Provide the (X, Y) coordinate of the cell's center where the given text is located.  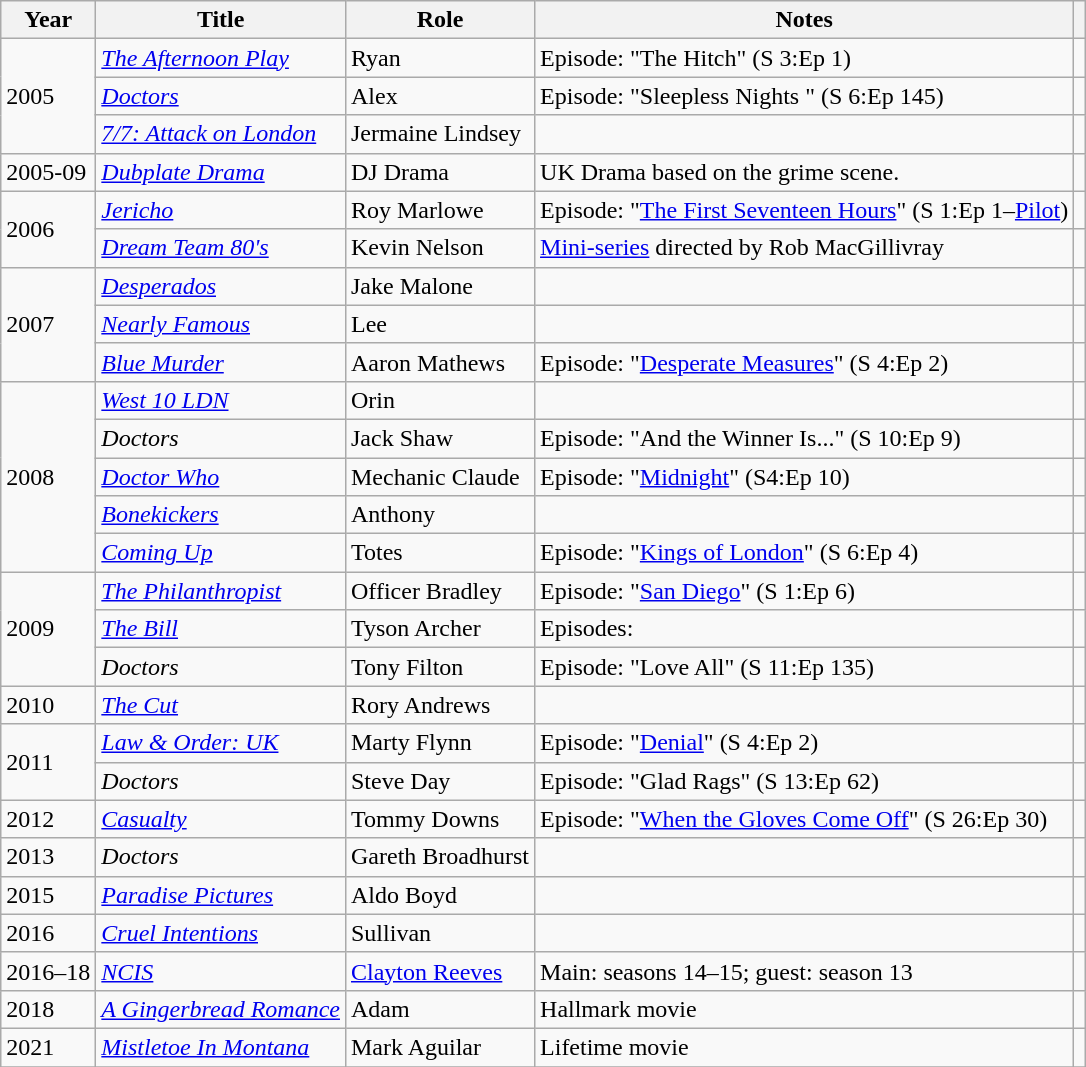
Paradise Pictures (221, 895)
Blue Murder (221, 362)
Jake Malone (440, 286)
Episode: "San Diego" (S 1:Ep 6) (804, 591)
Episode: "Glad Rags" (S 13:Ep 62) (804, 781)
2011 (48, 762)
Episode: "And the Winner Is..." (S 10:Ep 9) (804, 438)
Coming Up (221, 553)
NCIS (221, 971)
2006 (48, 229)
Main: seasons 14–15; guest: season 13 (804, 971)
Episode: "The Hitch" (S 3:Ep 1) (804, 58)
West 10 LDN (221, 400)
Dream Team 80's (221, 248)
2005-09 (48, 172)
2016–18 (48, 971)
Tommy Downs (440, 819)
The Bill (221, 629)
Episodes: (804, 629)
Ryan (440, 58)
Lee (440, 324)
Nearly Famous (221, 324)
2012 (48, 819)
Jericho (221, 210)
Episode: "Desperate Measures" (S 4:Ep 2) (804, 362)
Adam (440, 1009)
Casualty (221, 819)
Gareth Broadhurst (440, 857)
Aldo Boyd (440, 895)
Sullivan (440, 933)
2009 (48, 629)
Title (221, 20)
Tyson Archer (440, 629)
Aaron Mathews (440, 362)
Episode: "Sleepless Nights " (S 6:Ep 145) (804, 96)
Kevin Nelson (440, 248)
Episode: "Midnight" (S4:Ep 10) (804, 477)
Lifetime movie (804, 1047)
Clayton Reeves (440, 971)
Desperados (221, 286)
Episode: "Denial" (S 4:Ep 2) (804, 743)
2015 (48, 895)
2021 (48, 1047)
2005 (48, 96)
Year (48, 20)
Episode: "The First Seventeen Hours" (S 1:Ep 1–Pilot) (804, 210)
Hallmark movie (804, 1009)
Anthony (440, 515)
Episode: "Kings of London" (S 6:Ep 4) (804, 553)
Cruel Intentions (221, 933)
Jack Shaw (440, 438)
2016 (48, 933)
2008 (48, 476)
Law & Order: UK (221, 743)
Notes (804, 20)
A Gingerbread Romance (221, 1009)
Mini-series directed by Rob MacGillivray (804, 248)
Alex (440, 96)
Tony Filton (440, 667)
7/7: Attack on London (221, 134)
Mark Aguilar (440, 1047)
The Afternoon Play (221, 58)
Totes (440, 553)
Mechanic Claude (440, 477)
Roy Marlowe (440, 210)
Bonekickers (221, 515)
The Cut (221, 705)
Rory Andrews (440, 705)
Role (440, 20)
2013 (48, 857)
Officer Bradley (440, 591)
Marty Flynn (440, 743)
The Philanthropist (221, 591)
Jermaine Lindsey (440, 134)
Episode: "When the Gloves Come Off" (S 26:Ep 30) (804, 819)
UK Drama based on the grime scene. (804, 172)
Episode: "Love All" (S 11:Ep 135) (804, 667)
Doctor Who (221, 477)
2010 (48, 705)
2018 (48, 1009)
DJ Drama (440, 172)
2007 (48, 324)
Orin (440, 400)
Dubplate Drama (221, 172)
Mistletoe In Montana (221, 1047)
Steve Day (440, 781)
